Detect which cell encompasses the target text, then output its [x, y] center coordinate. 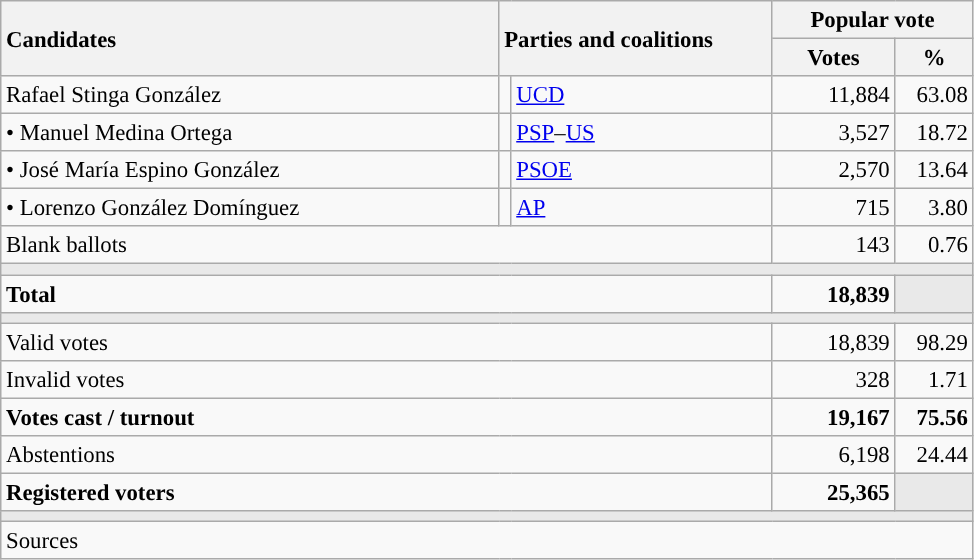
24.44 [934, 455]
• Manuel Medina Ortega [250, 133]
6,198 [834, 455]
• Lorenzo González Domínguez [250, 208]
715 [834, 208]
AP [642, 208]
Blank ballots [386, 245]
3,527 [834, 133]
3.80 [934, 208]
Rafael Stinga González [250, 95]
Abstentions [386, 455]
Valid votes [386, 342]
Invalid votes [386, 379]
PSP–US [642, 133]
% [934, 58]
13.64 [934, 170]
11,884 [834, 95]
Candidates [250, 38]
Total [386, 294]
18.72 [934, 133]
Parties and coalitions [636, 38]
PSOE [642, 170]
2,570 [834, 170]
25,365 [834, 492]
Sources [487, 540]
19,167 [834, 417]
• José María Espino González [250, 170]
Votes cast / turnout [386, 417]
Votes [834, 58]
UCD [642, 95]
75.56 [934, 417]
1.71 [934, 379]
143 [834, 245]
Popular vote [872, 20]
0.76 [934, 245]
98.29 [934, 342]
63.08 [934, 95]
328 [834, 379]
Registered voters [386, 492]
